Extract the [X, Y] coordinate from the center of the cell holding the provided text.  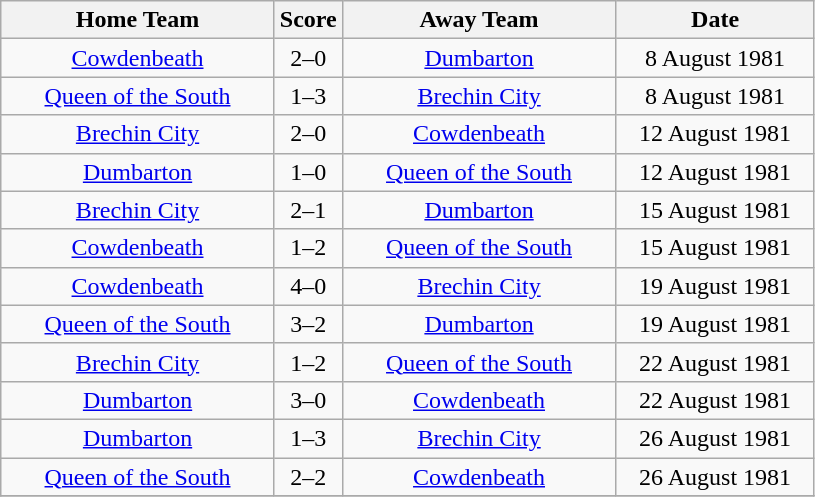
Home Team [138, 20]
2–2 [308, 477]
4–0 [308, 286]
2–1 [308, 210]
Date [716, 20]
Score [308, 20]
3–2 [308, 324]
Away Team [479, 20]
1–0 [308, 172]
3–0 [308, 400]
